Identify which cell holds the provided text, then report its (X, Y) central coordinate. 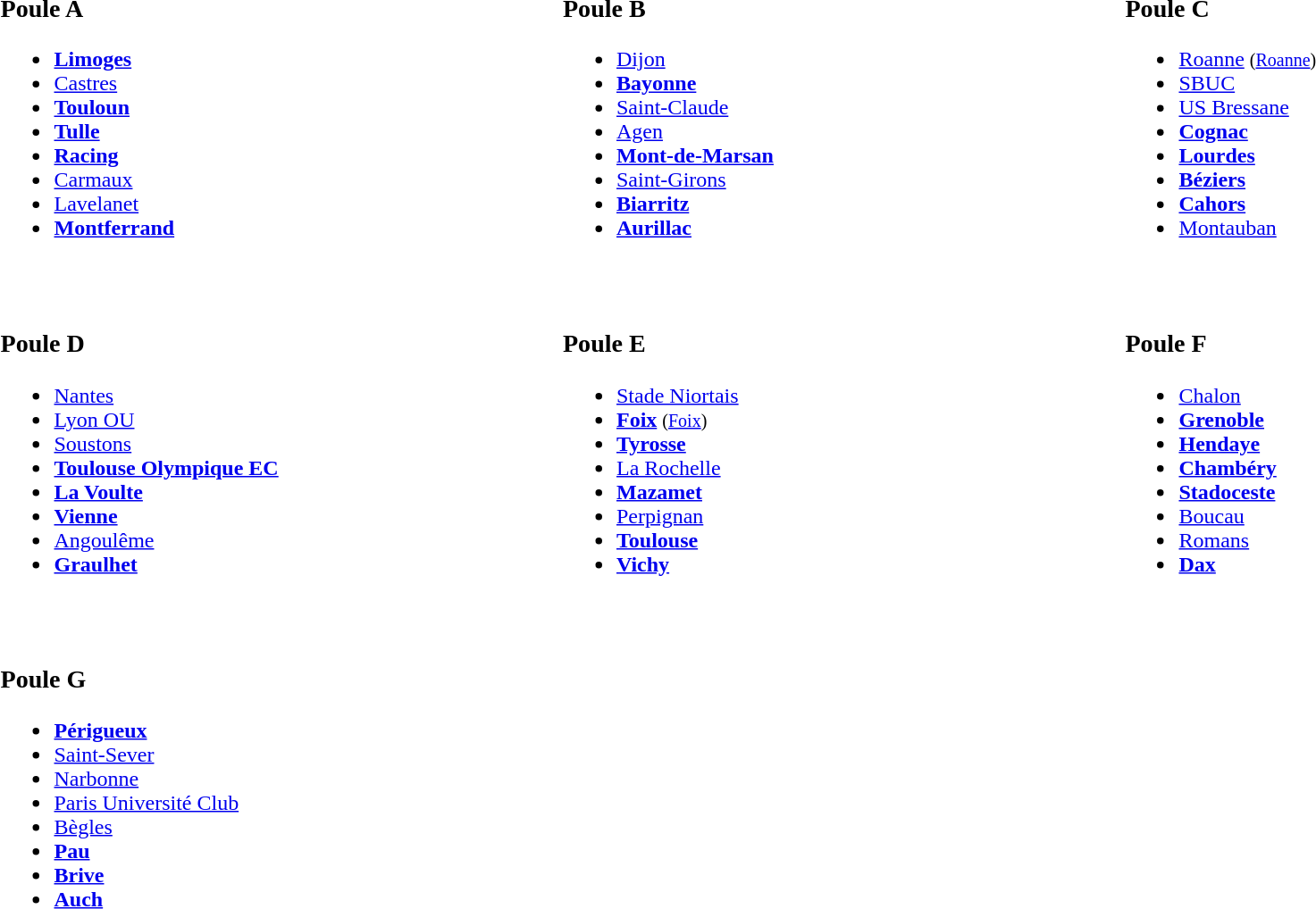
Poule EStade NiortaisFoix (Foix)TyrosseLa RochelleMazametPerpignanToulouseVichy (835, 438)
